Find where the given text appears and provide that cell's center as [X, Y] coordinate. 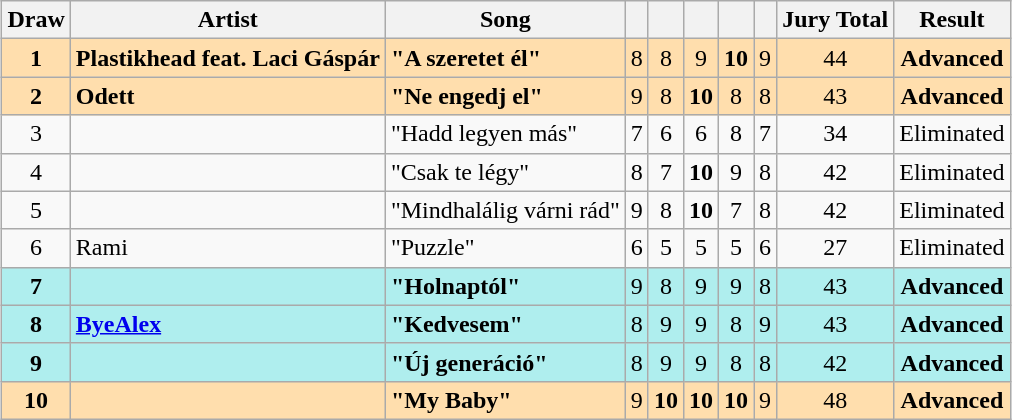
27 [836, 248]
Song [505, 20]
44 [836, 58]
"Mindhalálig várni rád" [505, 210]
"Hadd legyen más" [505, 134]
Jury Total [836, 20]
"Ne engedj el" [505, 96]
Plastikhead feat. Laci Gáspár [228, 58]
"Új generáció" [505, 362]
"Csak te légy" [505, 172]
"Puzzle" [505, 248]
"Holnaptól" [505, 286]
"A szeretet él" [505, 58]
2 [36, 96]
34 [836, 134]
"Kedvesem" [505, 324]
3 [36, 134]
Odett [228, 96]
Artist [228, 20]
ByeAlex [228, 324]
4 [36, 172]
Result [952, 20]
Rami [228, 248]
48 [836, 400]
Draw [36, 20]
1 [36, 58]
"My Baby" [505, 400]
